Find where the given text appears and provide that cell's center as (x, y) coordinate. 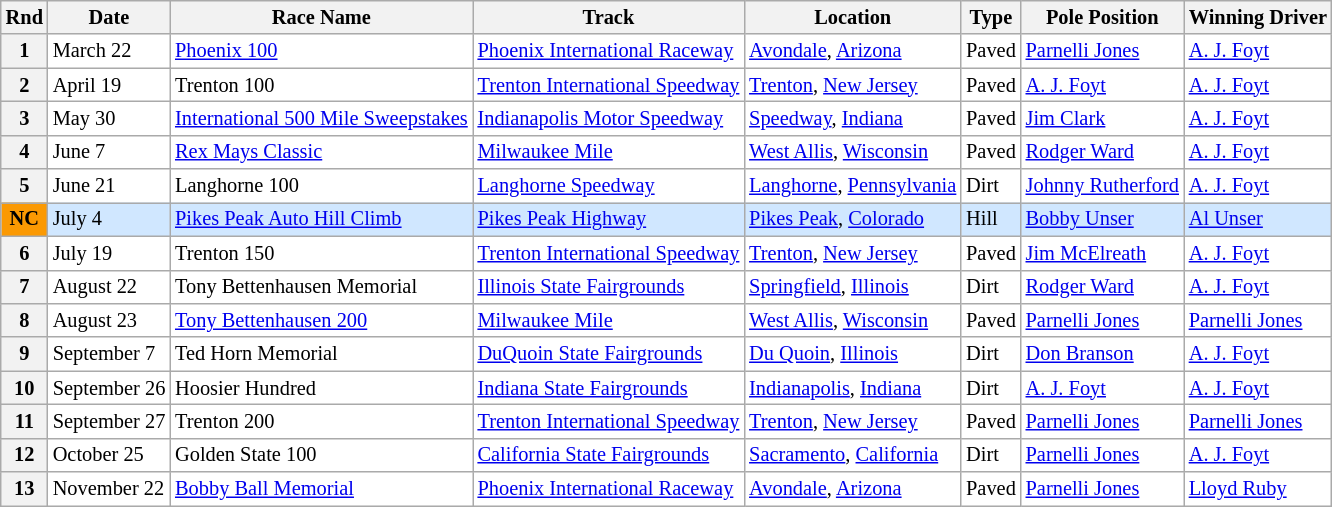
7 (24, 287)
Trenton 200 (321, 421)
July 19 (109, 253)
NC (24, 219)
11 (24, 421)
Pikes Peak Auto Hill Climb (321, 219)
Bobby Ball Memorial (321, 489)
8 (24, 320)
International 500 Mile Sweepstakes (321, 118)
Speedway, Indiana (852, 118)
Illinois State Fairgrounds (609, 287)
Pikes Peak Highway (609, 219)
5 (24, 186)
Race Name (321, 17)
Jim Clark (1102, 118)
Rnd (24, 17)
August 23 (109, 320)
Indiana State Fairgrounds (609, 388)
12 (24, 455)
Golden State 100 (321, 455)
10 (24, 388)
Du Quoin, Illinois (852, 354)
Winning Driver (1258, 17)
July 4 (109, 219)
Hill (991, 219)
March 22 (109, 51)
13 (24, 489)
October 25 (109, 455)
Langhorne, Pennsylvania (852, 186)
September 26 (109, 388)
September 7 (109, 354)
August 22 (109, 287)
4 (24, 152)
Rex Mays Classic (321, 152)
Pikes Peak, Colorado (852, 219)
Pole Position (1102, 17)
Jim McElreath (1102, 253)
Type (991, 17)
2 (24, 85)
Springfield, Illinois (852, 287)
Date (109, 17)
Trenton 100 (321, 85)
DuQuoin State Fairgrounds (609, 354)
Don Branson (1102, 354)
California State Fairgrounds (609, 455)
Track (609, 17)
Langhorne 100 (321, 186)
Tony Bettenhausen Memorial (321, 287)
Hoosier Hundred (321, 388)
Indianapolis Motor Speedway (609, 118)
3 (24, 118)
Indianapolis, Indiana (852, 388)
1 (24, 51)
Langhorne Speedway (609, 186)
Al Unser (1258, 219)
Sacramento, California (852, 455)
Location (852, 17)
June 21 (109, 186)
Trenton 150 (321, 253)
May 30 (109, 118)
September 27 (109, 421)
Bobby Unser (1102, 219)
Ted Horn Memorial (321, 354)
June 7 (109, 152)
Phoenix 100 (321, 51)
6 (24, 253)
Tony Bettenhausen 200 (321, 320)
November 22 (109, 489)
Lloyd Ruby (1258, 489)
Johnny Rutherford (1102, 186)
9 (24, 354)
April 19 (109, 85)
